Return the (X, Y) coordinate for the center point of the cell that contains the specified text.  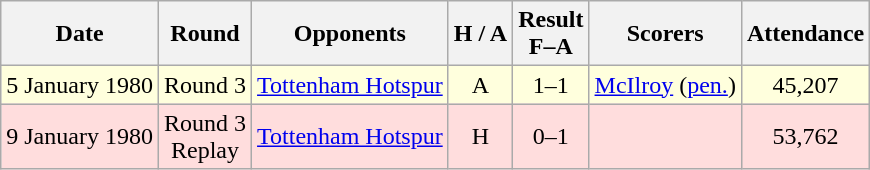
0–1 (551, 136)
ResultF–A (551, 34)
Round 3 (204, 85)
H (480, 136)
53,762 (805, 136)
Round (204, 34)
Attendance (805, 34)
45,207 (805, 85)
Opponents (350, 34)
H / A (480, 34)
McIlroy (pen.) (665, 85)
Scorers (665, 34)
Round 3Replay (204, 136)
Date (80, 34)
5 January 1980 (80, 85)
9 January 1980 (80, 136)
1–1 (551, 85)
A (480, 85)
